From the cell containing the given text, extract its center point as [X, Y] coordinate. 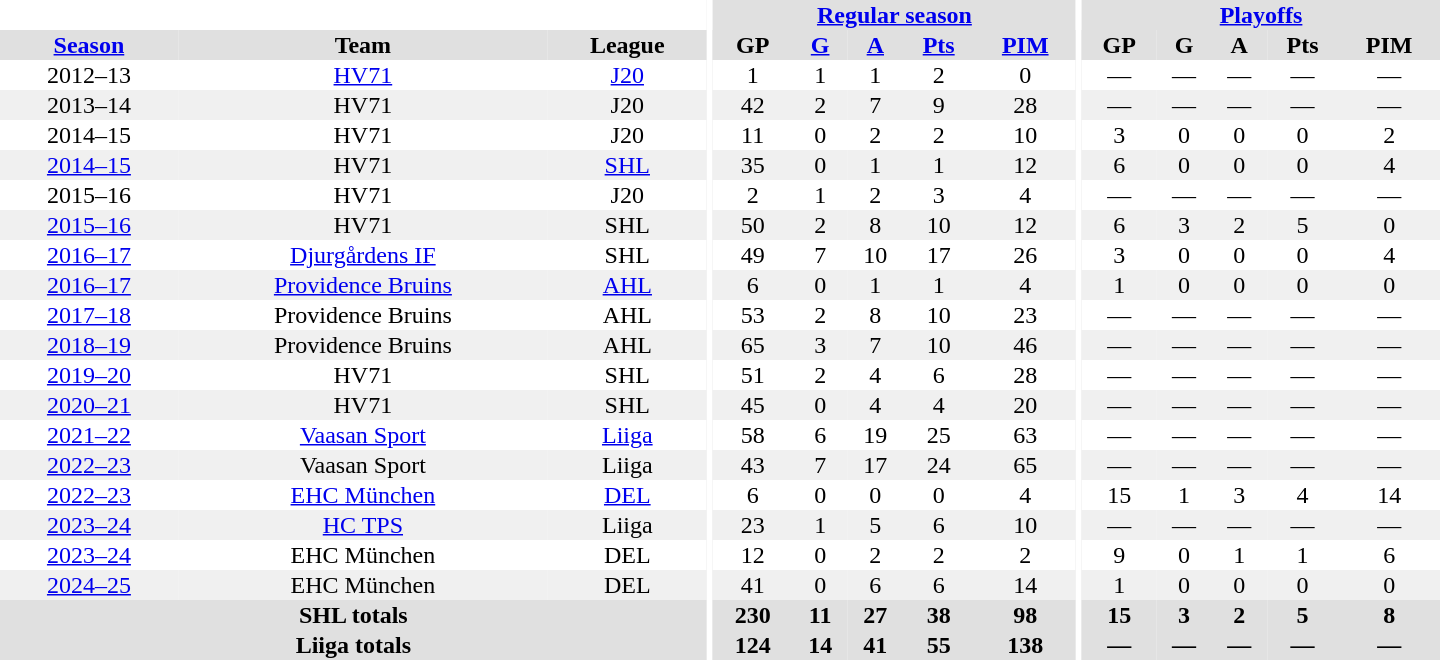
2019–20 [89, 375]
20 [1025, 405]
Liiga totals [354, 645]
2020–21 [89, 405]
Playoffs [1261, 15]
45 [753, 405]
24 [939, 465]
19 [876, 435]
2021–22 [89, 435]
Season [89, 45]
2024–25 [89, 585]
League [628, 45]
38 [939, 615]
25 [939, 435]
46 [1025, 345]
53 [753, 315]
HC TPS [363, 525]
27 [876, 615]
55 [939, 645]
124 [753, 645]
138 [1025, 645]
Regular season [894, 15]
35 [753, 165]
98 [1025, 615]
2013–14 [89, 105]
43 [753, 465]
2012–13 [89, 75]
230 [753, 615]
58 [753, 435]
42 [753, 105]
26 [1025, 255]
Team [363, 45]
SHL totals [354, 615]
Djurgårdens IF [363, 255]
2018–19 [89, 345]
2017–18 [89, 315]
51 [753, 375]
49 [753, 255]
50 [753, 225]
63 [1025, 435]
